Output the [X, Y] coordinate of the center of the cell containing the given text.  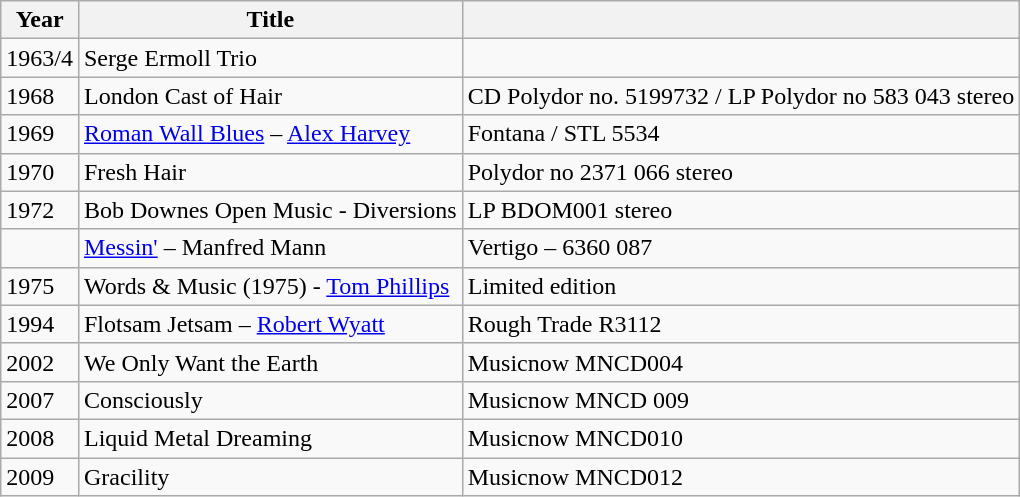
2002 [40, 362]
Year [40, 20]
Serge Ermoll Trio [270, 58]
2009 [40, 477]
Fontana / STL 5534 [741, 134]
Words & Music (1975) - Tom Phillips [270, 286]
We Only Want the Earth [270, 362]
Musicnow MNCD010 [741, 438]
2008 [40, 438]
1972 [40, 210]
Bob Downes Open Music - Diversions [270, 210]
1968 [40, 96]
Musicnow MNCD012 [741, 477]
Liquid Metal Dreaming [270, 438]
London Cast of Hair [270, 96]
1969 [40, 134]
Limited edition [741, 286]
Flotsam Jetsam – Robert Wyatt [270, 324]
Consciously [270, 400]
1975 [40, 286]
Roman Wall Blues – Alex Harvey [270, 134]
Vertigo – 6360 087 [741, 248]
1994 [40, 324]
LP BDOM001 stereo [741, 210]
Rough Trade R3112 [741, 324]
Musicnow MNCD004 [741, 362]
Messin' – Manfred Mann [270, 248]
2007 [40, 400]
1970 [40, 172]
Gracility [270, 477]
CD Polydor no. 5199732 / LP Polydor no 583 043 stereo [741, 96]
Fresh Hair [270, 172]
Polydor no 2371 066 stereo [741, 172]
Musicnow MNCD 009 [741, 400]
1963/4 [40, 58]
Title [270, 20]
